Detect which cell encompasses the target text, then output its [x, y] center coordinate. 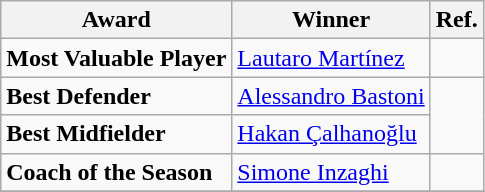
Winner [331, 20]
Award [116, 20]
Coach of the Season [116, 172]
Hakan Çalhanoğlu [331, 134]
Best Midfielder [116, 134]
Ref. [456, 20]
Alessandro Bastoni [331, 96]
Most Valuable Player [116, 58]
Best Defender [116, 96]
Simone Inzaghi [331, 172]
Lautaro Martínez [331, 58]
